Search for the cell housing the specified text and yield its (x, y) center coordinate. 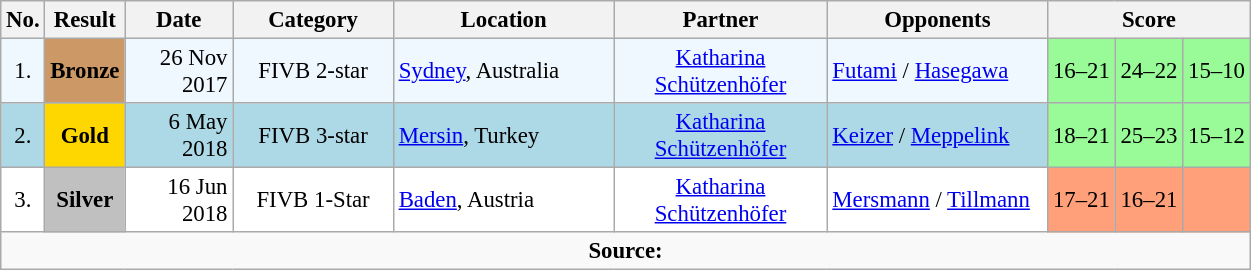
6 May 2018 (179, 136)
25–23 (1149, 136)
FIVB 2-star (314, 72)
16 Jun 2018 (179, 200)
Bronze (85, 72)
Gold (85, 136)
Baden, Austria (504, 200)
1. (23, 72)
26 Nov 2017 (179, 72)
17–21 (1082, 200)
24–22 (1149, 72)
Futami / Hasegawa (938, 72)
Source: (626, 251)
Result (85, 20)
Silver (85, 200)
FIVB 1-Star (314, 200)
Partner (720, 20)
15–12 (1217, 136)
Location (504, 20)
Opponents (938, 20)
3. (23, 200)
2. (23, 136)
Mersin, Turkey (504, 136)
Sydney, Australia (504, 72)
FIVB 3-star (314, 136)
Category (314, 20)
Keizer / Meppelink (938, 136)
15–10 (1217, 72)
Mersmann / Tillmann (938, 200)
No. (23, 20)
Date (179, 20)
18–21 (1082, 136)
Score (1150, 20)
